For the text-containing cell, return its midpoint in (x, y) coordinate format. 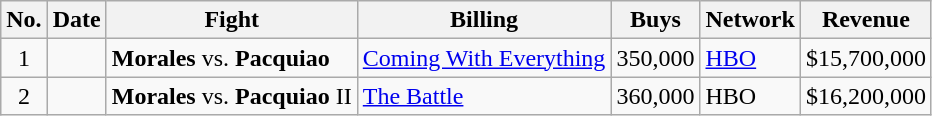
$16,200,000 (866, 96)
2 (24, 96)
Morales vs. Pacquiao (232, 58)
350,000 (656, 58)
No. (24, 20)
Coming With Everything (484, 58)
Morales vs. Pacquiao II (232, 96)
Network (750, 20)
Buys (656, 20)
360,000 (656, 96)
Billing (484, 20)
Fight (232, 20)
Date (76, 20)
$15,700,000 (866, 58)
1 (24, 58)
The Battle (484, 96)
Revenue (866, 20)
